Search for the cell housing the specified text and yield its [X, Y] center coordinate. 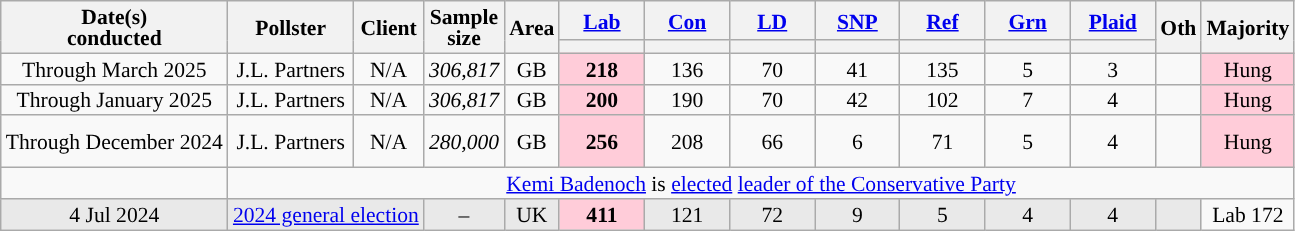
135 [942, 68]
190 [688, 100]
411 [602, 214]
42 [858, 100]
3 [1112, 68]
Ref [942, 20]
Majority [1248, 27]
Samplesize [464, 27]
6 [858, 142]
2024 general election [326, 214]
41 [858, 68]
200 [602, 100]
Through December 2024 [114, 142]
Lab [602, 20]
71 [942, 142]
Area [532, 27]
LD [772, 20]
Plaid [1112, 20]
66 [772, 142]
SNP [858, 20]
4 Jul 2024 [114, 214]
72 [772, 214]
9 [858, 214]
208 [688, 142]
218 [602, 68]
102 [942, 100]
121 [688, 214]
Date(s)conducted [114, 27]
UK [532, 214]
Through January 2025 [114, 100]
Con [688, 20]
136 [688, 68]
256 [602, 142]
Kemi Badenoch is elected leader of the Conservative Party [761, 184]
7 [1028, 100]
280,000 [464, 142]
Pollster [291, 27]
Oth [1178, 27]
Through March 2025 [114, 68]
– [464, 214]
Lab 172 [1248, 214]
Grn [1028, 20]
Client [388, 27]
